Extract the [x, y] coordinate from the center of the cell holding the provided text.  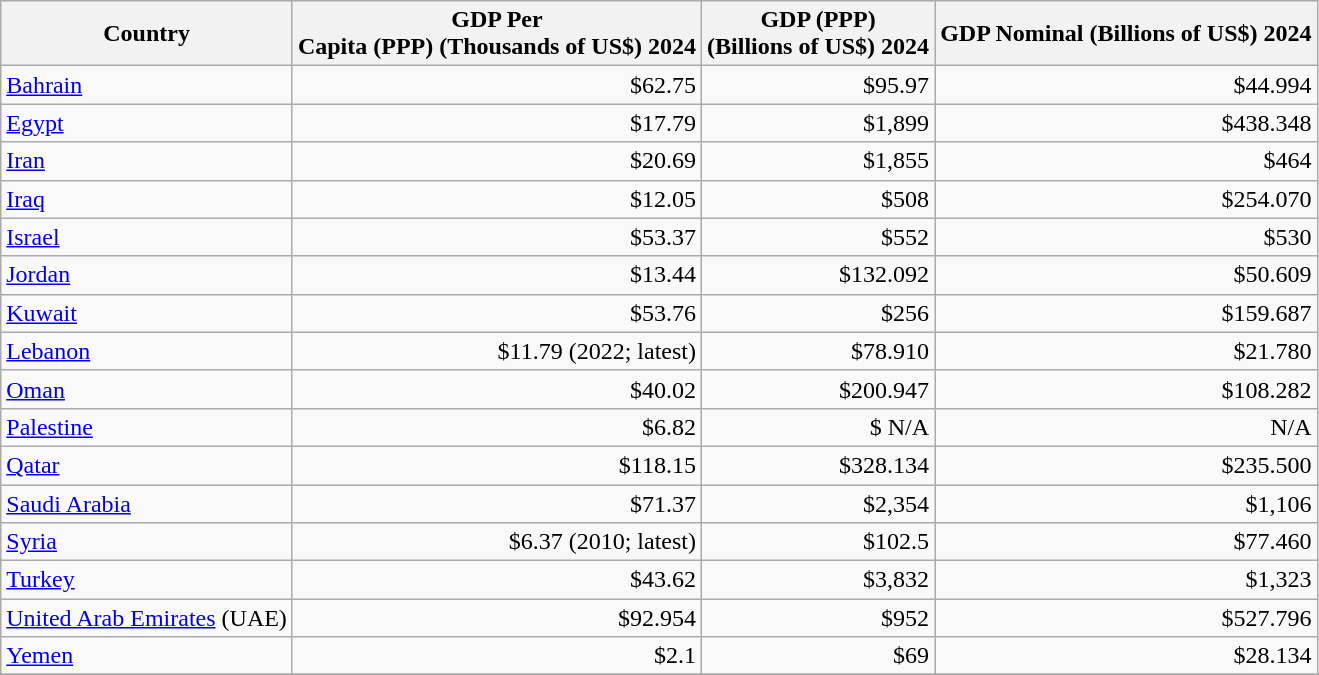
$28.134 [1126, 656]
$69 [818, 656]
$256 [818, 313]
$6.37 (2010; latest) [496, 542]
$13.44 [496, 275]
$254.070 [1126, 199]
$328.134 [818, 465]
$132.092 [818, 275]
$102.5 [818, 542]
$ N/A [818, 427]
$40.02 [496, 389]
$71.37 [496, 503]
GDP (PPP) (Billions of US$) 2024 [818, 34]
$20.69 [496, 161]
GDP Nominal (Billions of US$) 2024 [1126, 34]
$95.97 [818, 85]
$464 [1126, 161]
$21.780 [1126, 351]
$53.76 [496, 313]
$2.1 [496, 656]
Saudi Arabia [147, 503]
$12.05 [496, 199]
$200.947 [818, 389]
$118.15 [496, 465]
$108.282 [1126, 389]
Turkey [147, 580]
Iran [147, 161]
$17.79 [496, 123]
$43.62 [496, 580]
$6.82 [496, 427]
$53.37 [496, 237]
$527.796 [1126, 618]
$552 [818, 237]
Egypt [147, 123]
$3,832 [818, 580]
Yemen [147, 656]
$2,354 [818, 503]
United Arab Emirates (UAE) [147, 618]
$1,855 [818, 161]
$952 [818, 618]
Iraq [147, 199]
GDP Per Capita (PPP) (Thousands of US$) 2024 [496, 34]
Syria [147, 542]
$62.75 [496, 85]
$78.910 [818, 351]
$235.500 [1126, 465]
$11.79 (2022; latest) [496, 351]
$92.954 [496, 618]
$50.609 [1126, 275]
Oman [147, 389]
$77.460 [1126, 542]
$508 [818, 199]
N/A [1126, 427]
Israel [147, 237]
Bahrain [147, 85]
Qatar [147, 465]
Jordan [147, 275]
$159.687 [1126, 313]
Country [147, 34]
$438.348 [1126, 123]
$1,323 [1126, 580]
Kuwait [147, 313]
$44.994 [1126, 85]
Palestine [147, 427]
Lebanon [147, 351]
$530 [1126, 237]
$1,899 [818, 123]
$1,106 [1126, 503]
